Determine the (x, y) coordinate at the center of the cell enclosing the given text.  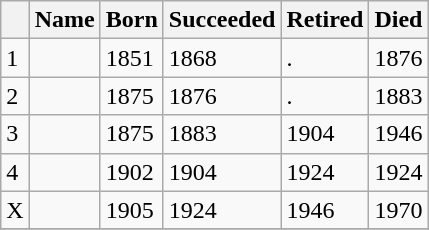
4 (15, 172)
2 (15, 96)
3 (15, 134)
1 (15, 58)
1868 (222, 58)
Retired (325, 20)
Died (398, 20)
X (15, 210)
Born (132, 20)
Name (64, 20)
1970 (398, 210)
Succeeded (222, 20)
1905 (132, 210)
1851 (132, 58)
1902 (132, 172)
